Determine the [X, Y] coordinate at the center of the cell enclosing the given text.  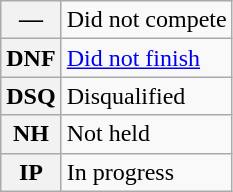
Did not compete [146, 20]
NH [31, 134]
In progress [146, 172]
DSQ [31, 96]
IP [31, 172]
Not held [146, 134]
Did not finish [146, 58]
DNF [31, 58]
Disqualified [146, 96]
— [31, 20]
